Locate the cell with the specified text and output its [x, y] center coordinate. 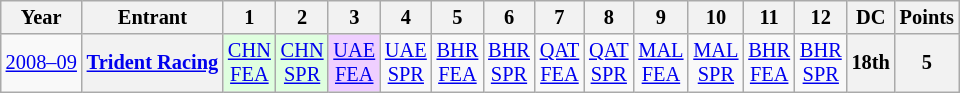
3 [354, 17]
Year [42, 17]
Points [927, 17]
7 [560, 17]
UAESPR [406, 63]
4 [406, 17]
6 [509, 17]
9 [660, 17]
18th [871, 63]
MALSPR [716, 63]
12 [821, 17]
2008–09 [42, 63]
QATFEA [560, 63]
MALFEA [660, 63]
UAEFEA [354, 63]
DC [871, 17]
QATSPR [608, 63]
Entrant [152, 17]
2 [302, 17]
11 [769, 17]
1 [250, 17]
Trident Racing [152, 63]
8 [608, 17]
CHNSPR [302, 63]
CHNFEA [250, 63]
10 [716, 17]
